Capture the cell that displays the provided text and extract its [X, Y] central coordinate. 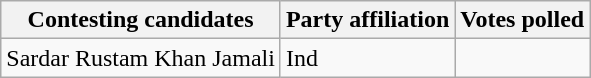
Party affiliation [367, 20]
Sardar Rustam Khan Jamali [141, 58]
Votes polled [522, 20]
Ind [367, 58]
Contesting candidates [141, 20]
